From the cell containing the given text, extract its center point as (x, y) coordinate. 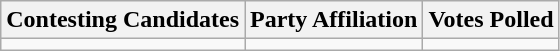
Votes Polled (491, 20)
Party Affiliation (334, 20)
Contesting Candidates (123, 20)
